Capture the cell that displays the provided text and extract its (X, Y) central coordinate. 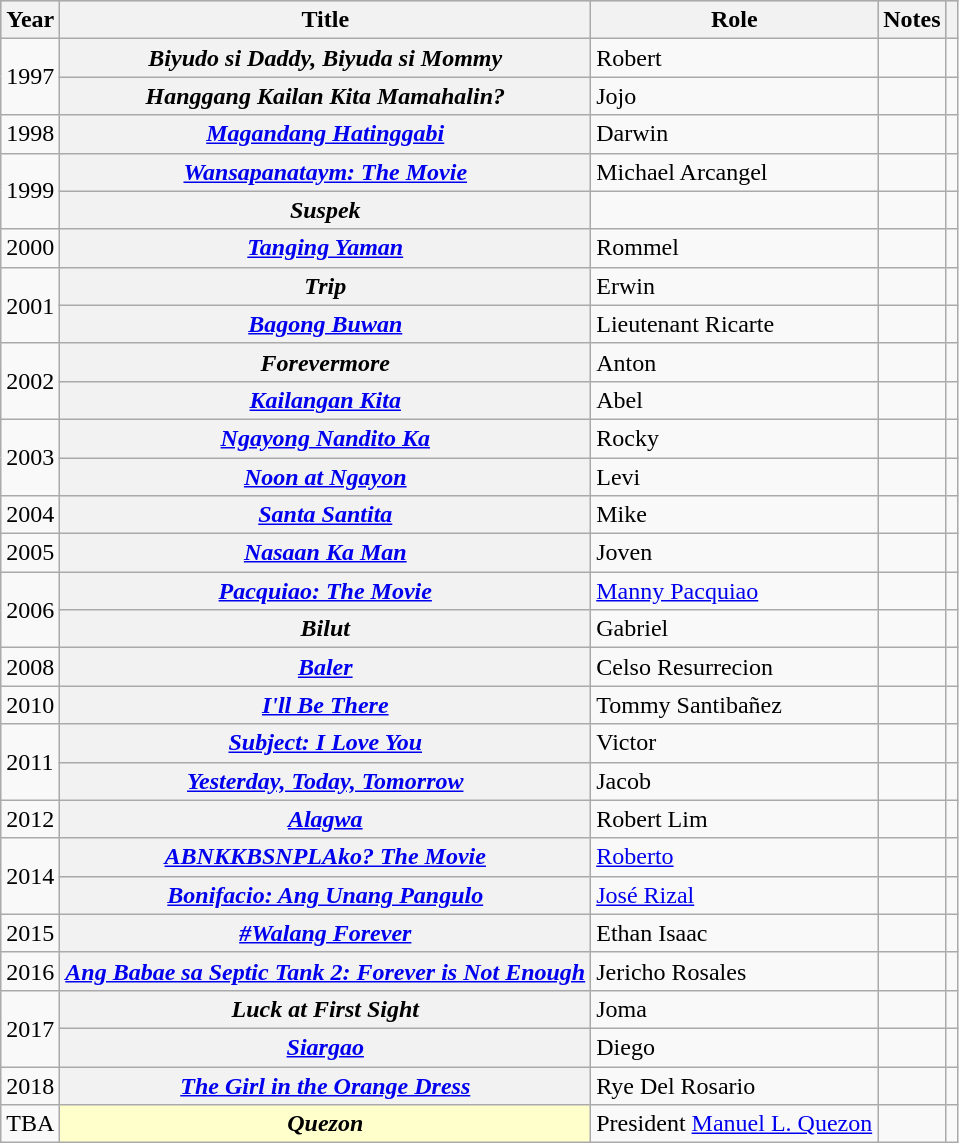
Rommel (734, 248)
Santa Santita (326, 515)
2005 (30, 553)
1999 (30, 191)
Joven (734, 553)
2006 (30, 610)
2004 (30, 515)
1998 (30, 134)
José Rizal (734, 895)
Noon at Ngayon (326, 477)
Baler (326, 667)
Yesterday, Today, Tomorrow (326, 781)
Hanggang Kailan Kita Mamahalin? (326, 96)
Alagwa (326, 819)
Erwin (734, 286)
Rye Del Rosario (734, 1085)
Gabriel (734, 629)
Notes (912, 20)
Wansapanataym: The Movie (326, 172)
Title (326, 20)
Darwin (734, 134)
Ethan Isaac (734, 933)
Michael Arcangel (734, 172)
Ang Babae sa Septic Tank 2: Forever is Not Enough (326, 971)
Suspek (326, 210)
Jacob (734, 781)
Forevermore (326, 362)
Lieutenant Ricarte (734, 324)
TBA (30, 1124)
Siargao (326, 1047)
Magandang Hatinggabi (326, 134)
2002 (30, 381)
Mike (734, 515)
Diego (734, 1047)
Quezon (326, 1124)
2001 (30, 305)
2017 (30, 1028)
2016 (30, 971)
ABNKKBSNPLAko? The Movie (326, 857)
2015 (30, 933)
Subject: I Love You (326, 743)
The Girl in the Orange Dress (326, 1085)
Celso Resurrecion (734, 667)
Joma (734, 1009)
Nasaan Ka Man (326, 553)
Role (734, 20)
Manny Pacquiao (734, 591)
Victor (734, 743)
Robert (734, 58)
2014 (30, 876)
2012 (30, 819)
Levi (734, 477)
I'll Be There (326, 705)
Anton (734, 362)
Robert Lim (734, 819)
2000 (30, 248)
Pacquiao: The Movie (326, 591)
2003 (30, 457)
Year (30, 20)
Ngayong Nandito Ka (326, 438)
Bilut (326, 629)
Luck at First Sight (326, 1009)
Rocky (734, 438)
Jericho Rosales (734, 971)
#Walang Forever (326, 933)
Trip (326, 286)
Tanging Yaman (326, 248)
Biyudo si Daddy, Biyuda si Mommy (326, 58)
Kailangan Kita (326, 400)
Tommy Santibañez (734, 705)
President Manuel L. Quezon (734, 1124)
2010 (30, 705)
Bagong Buwan (326, 324)
1997 (30, 77)
2011 (30, 762)
Abel (734, 400)
2008 (30, 667)
Bonifacio: Ang Unang Pangulo (326, 895)
Roberto (734, 857)
2018 (30, 1085)
Jojo (734, 96)
